Return [X, Y] of the center of cell containing provided text 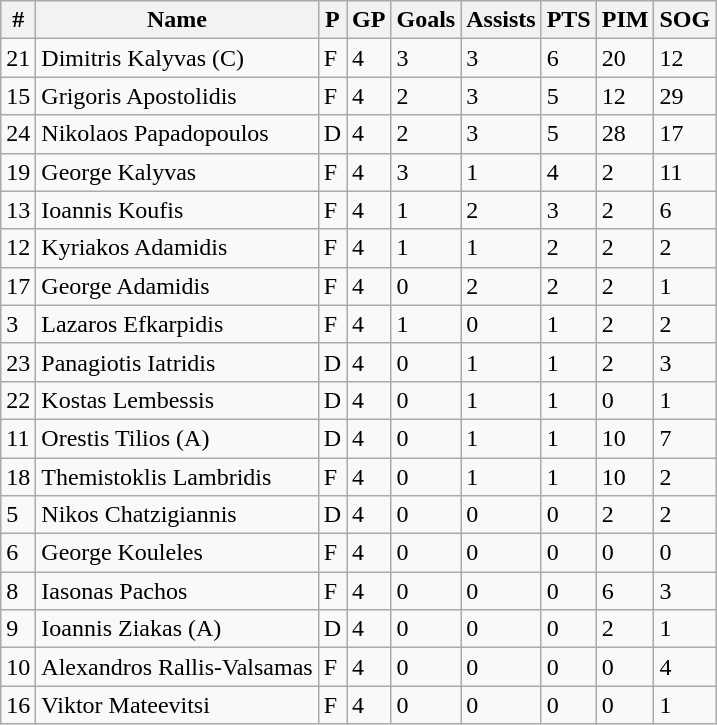
Lazaros Efkarpidis [177, 324]
GP [369, 20]
29 [685, 96]
Viktor Mateevitsi [177, 705]
16 [18, 705]
7 [685, 438]
20 [625, 58]
Kostas Lembessis [177, 400]
8 [18, 591]
Alexandros Rallis-Valsamas [177, 667]
Grigoris Apostolidis [177, 96]
Nikos Chatzigiannis [177, 515]
9 [18, 629]
21 [18, 58]
Ioannis Koufis [177, 210]
Goals [426, 20]
18 [18, 477]
Assists [501, 20]
Kyriakos Adamidis [177, 248]
24 [18, 134]
Iasonas Pachos [177, 591]
Name [177, 20]
28 [625, 134]
PIM [625, 20]
Dimitris Kalyvas (C) [177, 58]
19 [18, 172]
23 [18, 362]
George Adamidis [177, 286]
George Kalyvas [177, 172]
Orestis Tilios (A) [177, 438]
22 [18, 400]
P [332, 20]
George Kouleles [177, 553]
15 [18, 96]
PTS [568, 20]
SOG [685, 20]
Themistoklis Lambridis [177, 477]
# [18, 20]
Nikolaos Papadopoulos [177, 134]
Panagiotis Iatridis [177, 362]
Ioannis Ziakas (A) [177, 629]
13 [18, 210]
